Identify which cell holds the provided text, then report its (x, y) central coordinate. 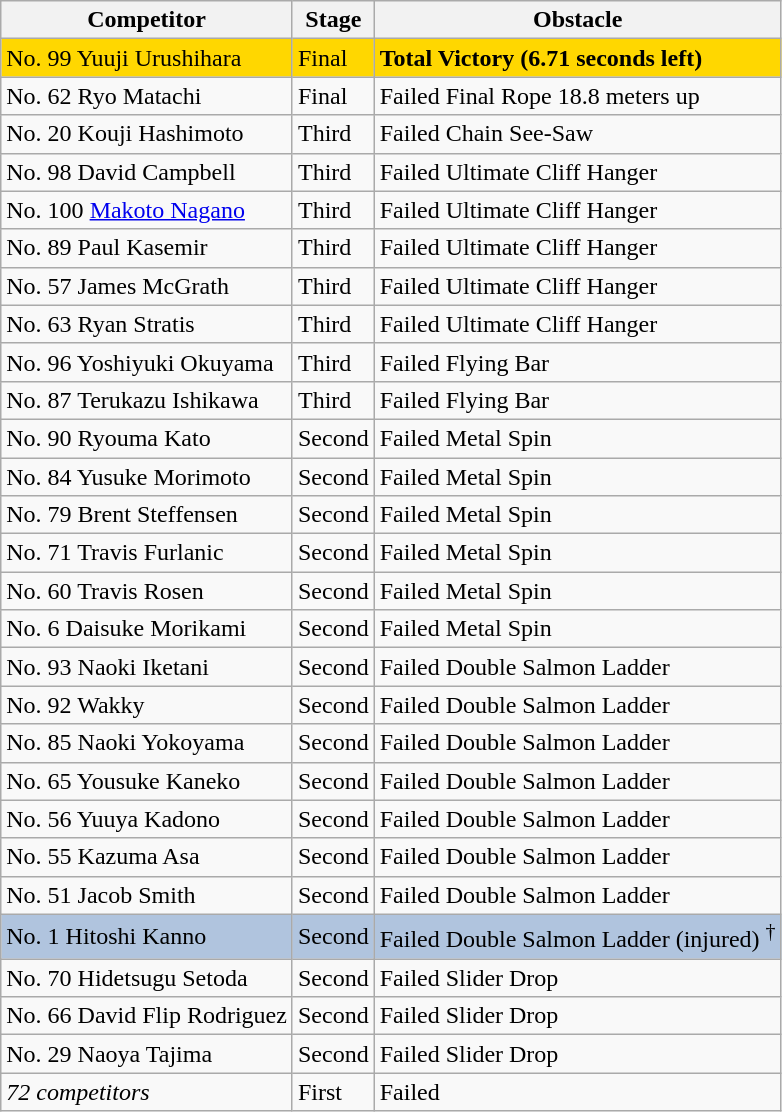
No. 62 Ryo Matachi (147, 96)
72 competitors (147, 1092)
No. 63 Ryan Stratis (147, 324)
No. 90 Ryouma Kato (147, 438)
No. 1 Hitoshi Kanno (147, 936)
No. 20 Kouji Hashimoto (147, 134)
No. 70 Hidetsugu Setoda (147, 978)
Obstacle (578, 20)
No. 84 Yusuke Morimoto (147, 477)
Total Victory (6.71 seconds left) (578, 58)
No. 66 David Flip Rodriguez (147, 1016)
No. 56 Yuuya Kadono (147, 819)
No. 100 Makoto Nagano (147, 210)
No. 60 Travis Rosen (147, 591)
No. 79 Brent Steffensen (147, 515)
Failed (578, 1092)
No. 92 Wakky (147, 705)
First (333, 1092)
Failed Final Rope 18.8 meters up (578, 96)
No. 29 Naoya Tajima (147, 1054)
No. 93 Naoki Iketani (147, 667)
No. 85 Naoki Yokoyama (147, 743)
No. 65 Yousuke Kaneko (147, 781)
No. 6 Daisuke Morikami (147, 629)
Competitor (147, 20)
No. 98 David Campbell (147, 172)
No. 55 Kazuma Asa (147, 857)
Failed Double Salmon Ladder (injured) † (578, 936)
No. 87 Terukazu Ishikawa (147, 400)
No. 96 Yoshiyuki Okuyama (147, 362)
Failed Chain See-Saw (578, 134)
No. 71 Travis Furlanic (147, 553)
No. 89 Paul Kasemir (147, 248)
No. 51 Jacob Smith (147, 895)
No. 99 Yuuji Urushihara (147, 58)
Stage (333, 20)
No. 57 James McGrath (147, 286)
